Extract the [x, y] coordinate from the center of the cell holding the provided text.  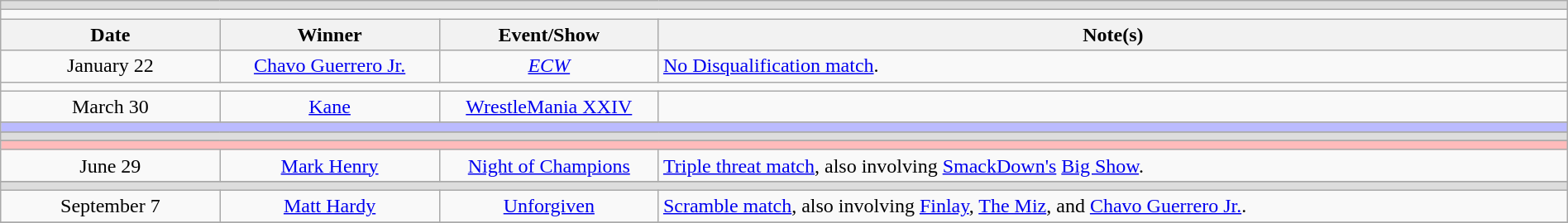
March 30 [111, 107]
Chavo Guerrero Jr. [329, 66]
January 22 [111, 66]
WrestleMania XXIV [549, 107]
Night of Champions [549, 165]
No Disqualification match. [1113, 66]
September 7 [111, 206]
Scramble match, also involving Finlay, The Miz, and Chavo Guerrero Jr.. [1113, 206]
Unforgiven [549, 206]
Mark Henry [329, 165]
Winner [329, 35]
June 29 [111, 165]
Date [111, 35]
Kane [329, 107]
Event/Show [549, 35]
Note(s) [1113, 35]
Matt Hardy [329, 206]
Triple threat match, also involving SmackDown's Big Show. [1113, 165]
ECW [549, 66]
